Extract the (x, y) coordinate from the center of the cell holding the provided text.  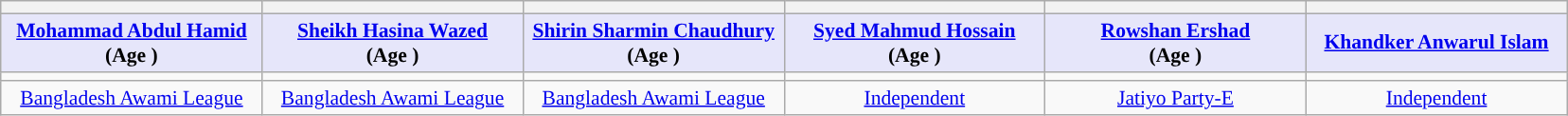
Jatiyo Party-E (1176, 99)
Shirin Sharmin Chaudhury(Age ) (653, 42)
Khandker Anwarul Islam (1436, 42)
Syed Mahmud Hossain(Age ) (915, 42)
Sheikh Hasina Wazed(Age ) (393, 42)
Mohammad Abdul Hamid(Age ) (132, 42)
Rowshan Ershad(Age ) (1176, 42)
